Find where the given text appears and provide that cell's center as [X, Y] coordinate. 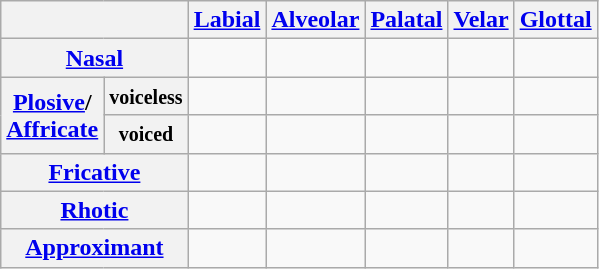
Nasal [94, 58]
Alveolar [316, 20]
Approximant [94, 248]
Rhotic [94, 210]
voiced [146, 134]
Fricative [94, 172]
voiceless [146, 96]
Glottal [556, 20]
Labial [227, 20]
Plosive/Affricate [52, 115]
Palatal [406, 20]
Velar [481, 20]
